Provide the (X, Y) coordinate of the cell's center where the given text is located.  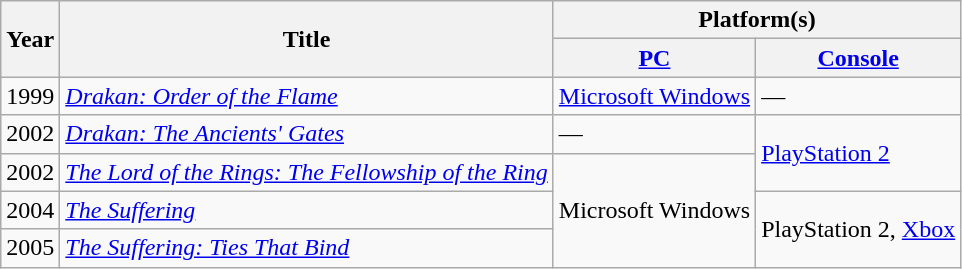
Console (858, 58)
The Lord of the Rings: The Fellowship of the Ring (307, 172)
Title (307, 39)
PlayStation 2 (858, 153)
Year (30, 39)
Platform(s) (756, 20)
2005 (30, 248)
PlayStation 2, Xbox (858, 229)
1999 (30, 96)
The Suffering (307, 210)
PC (654, 58)
Drakan: Order of the Flame (307, 96)
The Suffering: Ties That Bind (307, 248)
2004 (30, 210)
Drakan: The Ancients' Gates (307, 134)
